Return [x, y] of the center of cell containing provided text 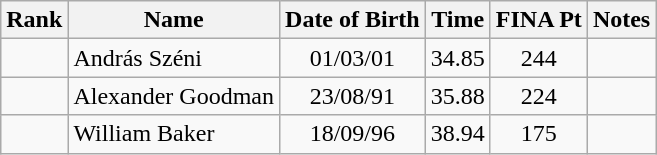
23/08/91 [353, 96]
FINA Pt [538, 20]
175 [538, 134]
Rank [34, 20]
Notes [621, 20]
Time [458, 20]
224 [538, 96]
Name [174, 20]
18/09/96 [353, 134]
Alexander Goodman [174, 96]
244 [538, 58]
38.94 [458, 134]
William Baker [174, 134]
34.85 [458, 58]
35.88 [458, 96]
01/03/01 [353, 58]
Date of Birth [353, 20]
András Széni [174, 58]
